Search for the cell housing the specified text and yield its [X, Y] center coordinate. 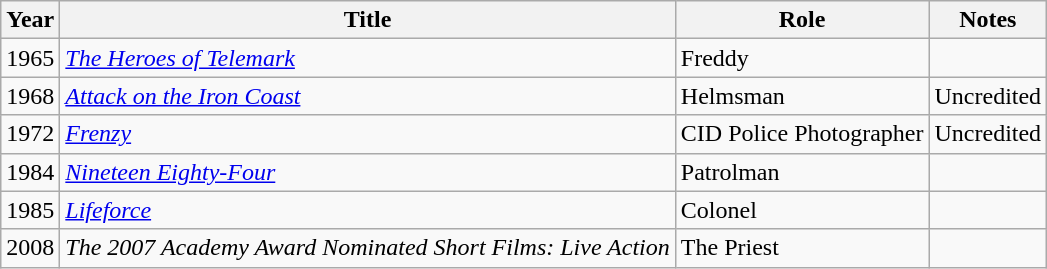
Lifeforce [368, 210]
Nineteen Eighty-Four [368, 172]
1984 [30, 172]
Attack on the Iron Coast [368, 96]
Role [802, 20]
1968 [30, 96]
Colonel [802, 210]
The 2007 Academy Award Nominated Short Films: Live Action [368, 248]
Frenzy [368, 134]
Helmsman [802, 96]
2008 [30, 248]
1972 [30, 134]
Notes [988, 20]
The Priest [802, 248]
Patrolman [802, 172]
CID Police Photographer [802, 134]
Title [368, 20]
Freddy [802, 58]
Year [30, 20]
1985 [30, 210]
The Heroes of Telemark [368, 58]
1965 [30, 58]
